Capture the cell that displays the provided text and extract its [x, y] central coordinate. 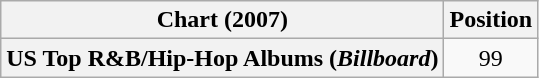
Chart (2007) [222, 20]
99 [491, 58]
US Top R&B/Hip-Hop Albums (Billboard) [222, 58]
Position [491, 20]
